Detect which cell encompasses the target text, then output its [x, y] center coordinate. 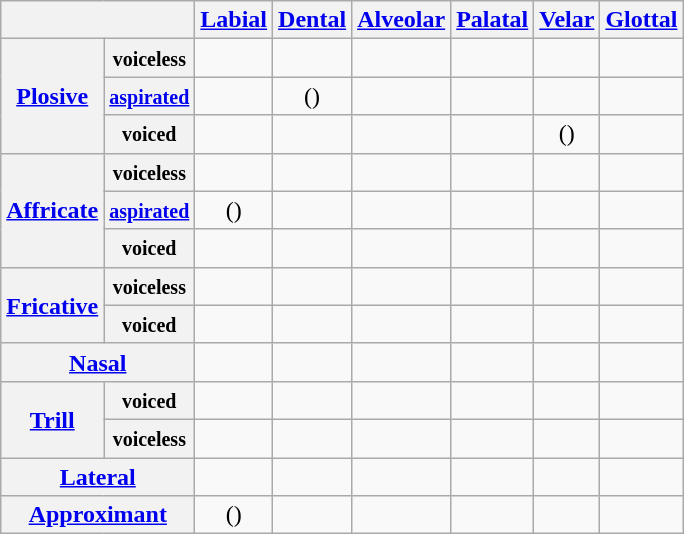
Trill [52, 419]
Approximant [98, 515]
Nasal [98, 362]
Lateral [98, 477]
Velar [567, 20]
Plosive [52, 96]
Alveolar [402, 20]
Dental [312, 20]
Affricate [52, 210]
Labial [234, 20]
Palatal [492, 20]
Fricative [52, 305]
Glottal [642, 20]
